Provide the (X, Y) coordinate of the cell's center where the given text is located.  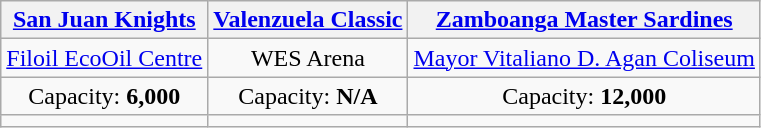
Zamboanga Master Sardines (584, 20)
Capacity: 12,000 (584, 96)
Capacity: 6,000 (104, 96)
Mayor Vitaliano D. Agan Coliseum (584, 58)
Valenzuela Classic (308, 20)
Capacity: N/A (308, 96)
Filoil EcoOil Centre (104, 58)
San Juan Knights (104, 20)
WES Arena (308, 58)
